For the text-containing cell, return its midpoint in [X, Y] coordinate format. 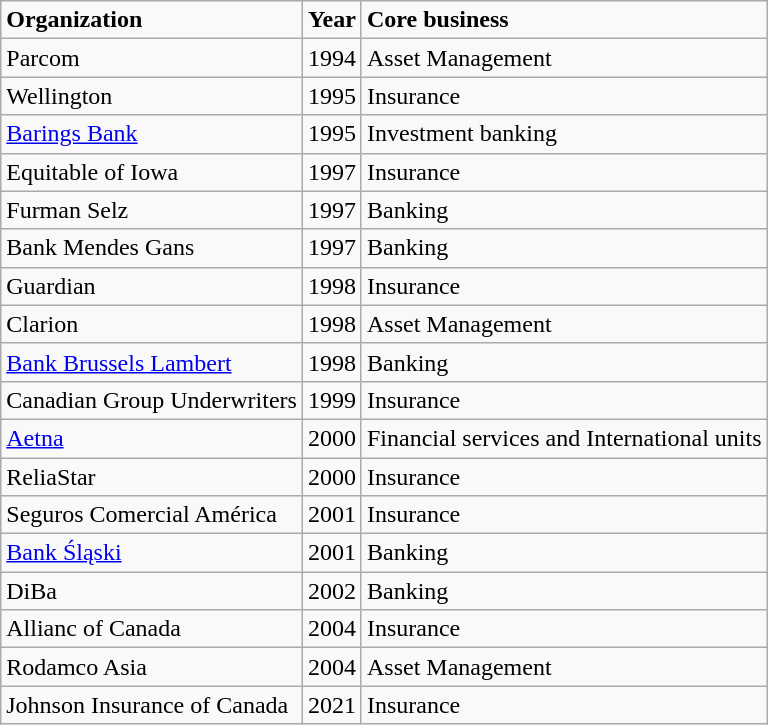
2021 [332, 705]
Organization [152, 20]
Furman Selz [152, 210]
Bank Śląski [152, 553]
Rodamco Asia [152, 667]
Seguros Comercial América [152, 515]
Johnson Insurance of Canada [152, 705]
Bank Brussels Lambert [152, 362]
Aetna [152, 438]
Canadian Group Underwriters [152, 400]
ReliaStar [152, 477]
Investment banking [564, 134]
2002 [332, 591]
Allianc of Canada [152, 629]
Financial services and International units [564, 438]
Parcom [152, 58]
Bank Mendes Gans [152, 248]
Equitable of Iowa [152, 172]
Year [332, 20]
1999 [332, 400]
Guardian [152, 286]
1994 [332, 58]
DiBa [152, 591]
Wellington [152, 96]
Barings Bank [152, 134]
Core business [564, 20]
Clarion [152, 324]
